Output the [x, y] coordinate of the center of the cell containing the given text.  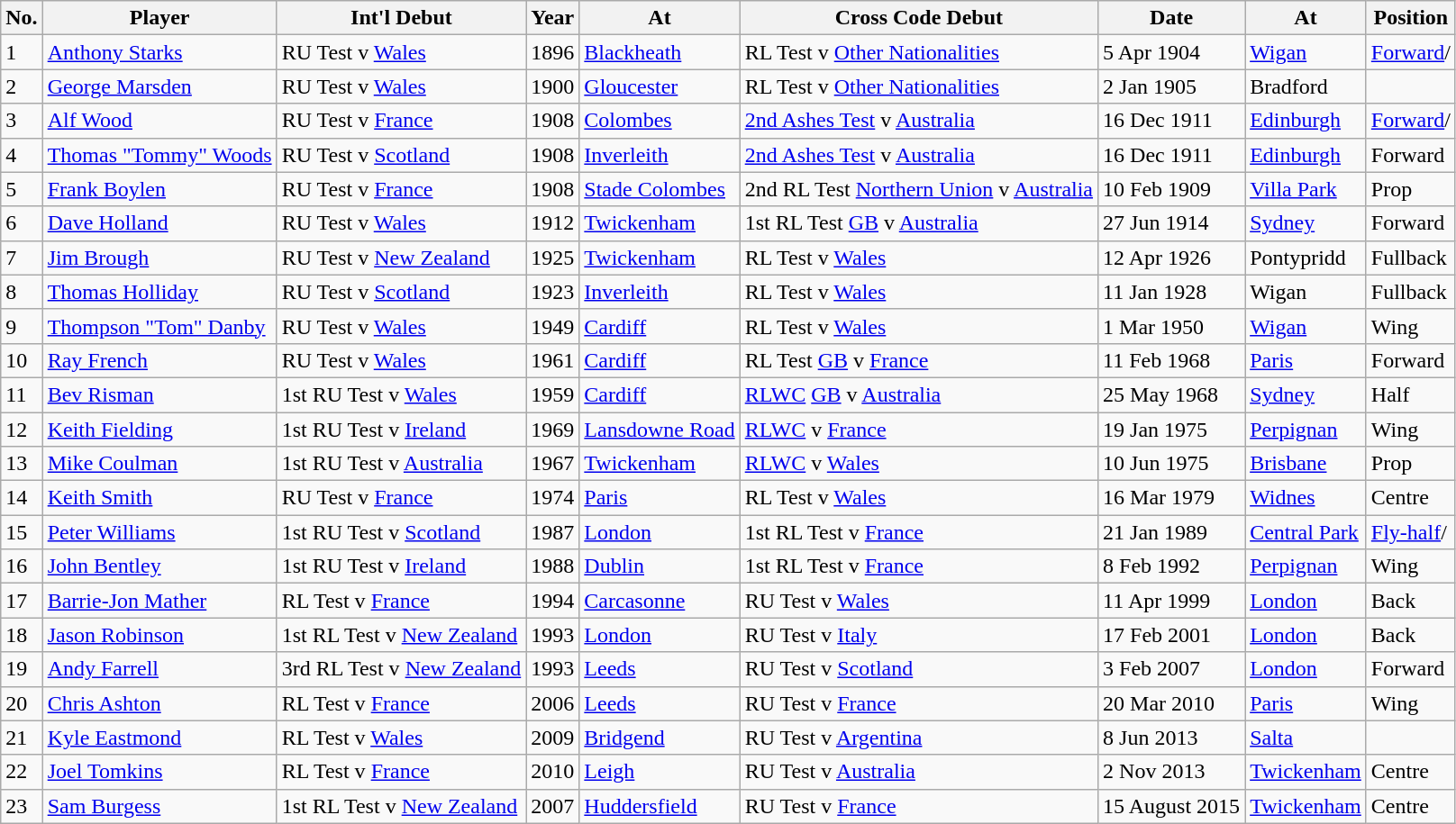
8 Jun 2013 [1171, 738]
RLWC v Wales [919, 464]
1 [22, 52]
1923 [553, 292]
25 May 1968 [1171, 394]
19 [22, 669]
Fly-half/ [1411, 532]
2006 [553, 703]
Half [1411, 394]
1987 [553, 532]
Andy Farrell [159, 669]
1988 [553, 566]
18 [22, 635]
16 [22, 566]
10 Feb 1909 [1171, 189]
11 Jan 1928 [1171, 292]
15 [22, 532]
3rd RL Test v New Zealand [402, 669]
12 [22, 430]
5 Apr 1904 [1171, 52]
Thomas "Tommy" Woods [159, 155]
Central Park [1306, 532]
5 [22, 189]
Chris Ashton [159, 703]
Lansdowne Road [660, 430]
1st RU Test v Wales [402, 394]
1974 [553, 498]
1967 [553, 464]
1896 [553, 52]
Date [1171, 18]
Player [159, 18]
11 Apr 1999 [1171, 601]
3 [22, 121]
12 Apr 1926 [1171, 258]
George Marsden [159, 86]
Frank Boylen [159, 189]
1925 [553, 258]
Barrie-Jon Mather [159, 601]
2 [22, 86]
Sam Burgess [159, 806]
16 Mar 1979 [1171, 498]
Joel Tomkins [159, 772]
Brisbane [1306, 464]
2 Nov 2013 [1171, 772]
Year [553, 18]
2nd RL Test Northern Union v Australia [919, 189]
1st RU Test v Scotland [402, 532]
Bridgend [660, 738]
6 [22, 223]
3 Feb 2007 [1171, 669]
Dublin [660, 566]
1st RL Test GB v Australia [919, 223]
2010 [553, 772]
No. [22, 18]
23 [22, 806]
Widnes [1306, 498]
Pontypridd [1306, 258]
13 [22, 464]
RU Test v Italy [919, 635]
Thomas Holliday [159, 292]
Position [1411, 18]
Anthony Starks [159, 52]
Mike Coulman [159, 464]
1969 [553, 430]
Stade Colombes [660, 189]
10 Jun 1975 [1171, 464]
11 Feb 1968 [1171, 360]
10 [22, 360]
17 Feb 2001 [1171, 635]
Jim Brough [159, 258]
27 Jun 1914 [1171, 223]
Huddersfield [660, 806]
Bradford [1306, 86]
4 [22, 155]
20 Mar 2010 [1171, 703]
Leigh [660, 772]
1912 [553, 223]
Colombes [660, 121]
17 [22, 601]
RLWC GB v Australia [919, 394]
19 Jan 1975 [1171, 430]
Bev Risman [159, 394]
15 August 2015 [1171, 806]
21 [22, 738]
1st RU Test v Australia [402, 464]
8 [22, 292]
11 [22, 394]
Kyle Eastmond [159, 738]
Villa Park [1306, 189]
Carcasonne [660, 601]
1900 [553, 86]
9 [22, 326]
Ray French [159, 360]
22 [22, 772]
RU Test v Australia [919, 772]
2009 [553, 738]
Alf Wood [159, 121]
21 Jan 1989 [1171, 532]
Dave Holland [159, 223]
20 [22, 703]
1994 [553, 601]
8 Feb 1992 [1171, 566]
Salta [1306, 738]
Keith Fielding [159, 430]
Thompson "Tom" Danby [159, 326]
2007 [553, 806]
Int'l Debut [402, 18]
1961 [553, 360]
1949 [553, 326]
Peter Williams [159, 532]
Blackheath [660, 52]
Jason Robinson [159, 635]
1959 [553, 394]
Cross Code Debut [919, 18]
14 [22, 498]
RU Test v New Zealand [402, 258]
RLWC v France [919, 430]
Gloucester [660, 86]
1 Mar 1950 [1171, 326]
RL Test GB v France [919, 360]
RU Test v Argentina [919, 738]
7 [22, 258]
John Bentley [159, 566]
2 Jan 1905 [1171, 86]
Keith Smith [159, 498]
